Pinpoint the cell where the given text exists, returning its [x, y] midpoint coordinate. 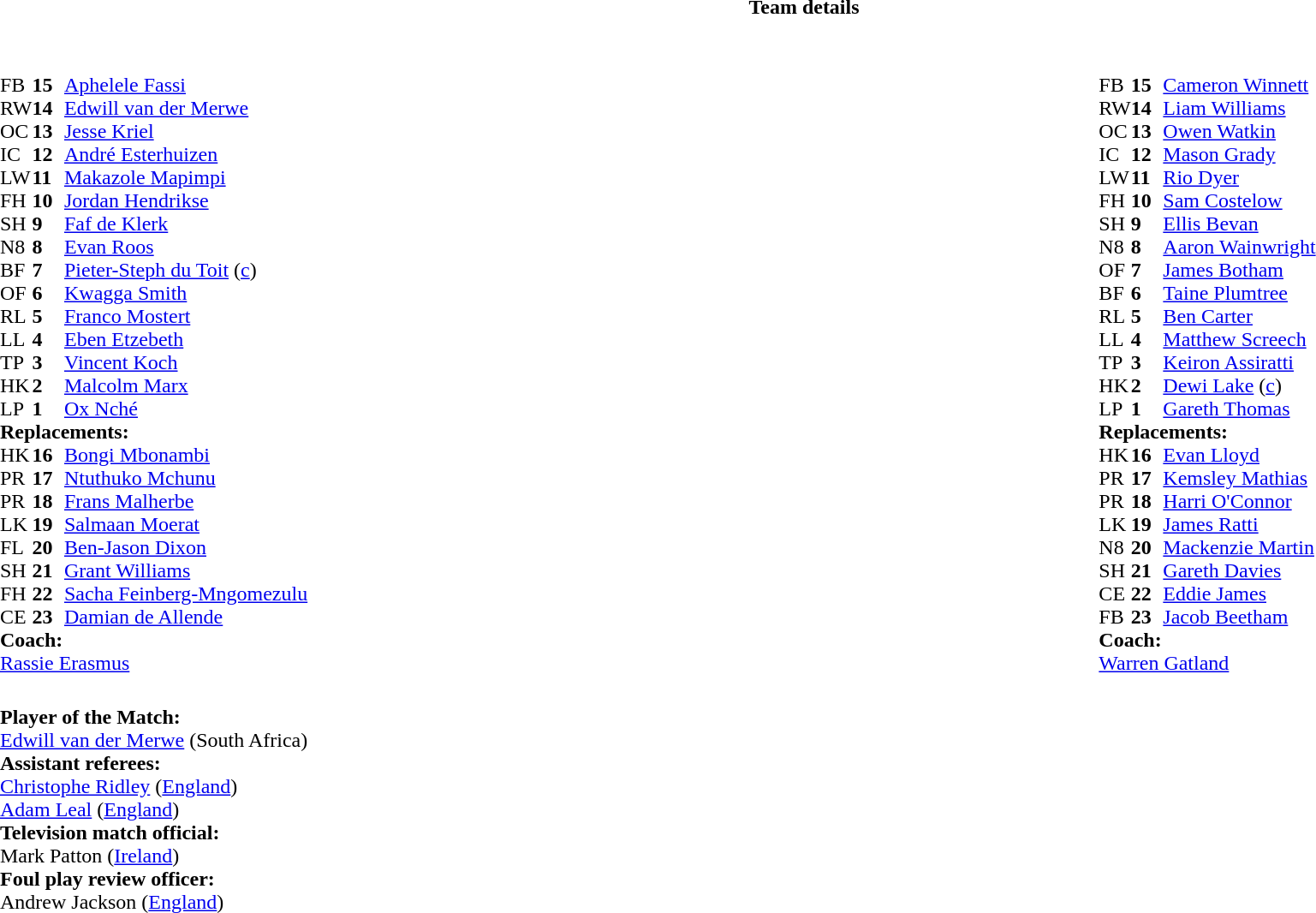
Frans Malherbe [186, 502]
Bongi Mbonambi [186, 456]
Makazole Mapimpi [186, 178]
Ntuthuko Mchunu [186, 478]
Edwill van der Merwe [186, 108]
Taine Plumtree [1239, 293]
André Esterhuizen [186, 154]
Rio Dyer [1239, 178]
Mackenzie Martin [1239, 548]
Rassie Erasmus [154, 663]
Sam Costelow [1239, 200]
Warren Gatland [1207, 663]
Malcolm Marx [186, 385]
Matthew Screech [1239, 339]
James Botham [1239, 271]
Evan Lloyd [1239, 456]
Kemsley Mathias [1239, 478]
Sacha Feinberg-Mngomezulu [186, 594]
Damian de Allende [186, 617]
Ellis Bevan [1239, 224]
Ben Carter [1239, 317]
Evan Roos [186, 247]
Jacob Beetham [1239, 617]
Gareth Davies [1239, 570]
Eddie James [1239, 594]
Franco Mostert [186, 317]
Ben-Jason Dixon [186, 548]
Grant Williams [186, 570]
Jesse Kriel [186, 132]
Salmaan Moerat [186, 524]
Kwagga Smith [186, 293]
Faf de Klerk [186, 224]
Aaron Wainwright [1239, 247]
Cameron Winnett [1239, 86]
Ox Nché [186, 409]
Eben Etzebeth [186, 339]
Owen Watkin [1239, 132]
Harri O'Connor [1239, 502]
Jordan Hendrikse [186, 200]
James Ratti [1239, 524]
FL [16, 548]
Vincent Koch [186, 363]
Aphelele Fassi [186, 86]
Keiron Assiratti [1239, 363]
Gareth Thomas [1239, 409]
Liam Williams [1239, 108]
Pieter-Steph du Toit (c) [186, 271]
Mason Grady [1239, 154]
Dewi Lake (c) [1239, 385]
